Detect which cell encompasses the target text, then output its [X, Y] center coordinate. 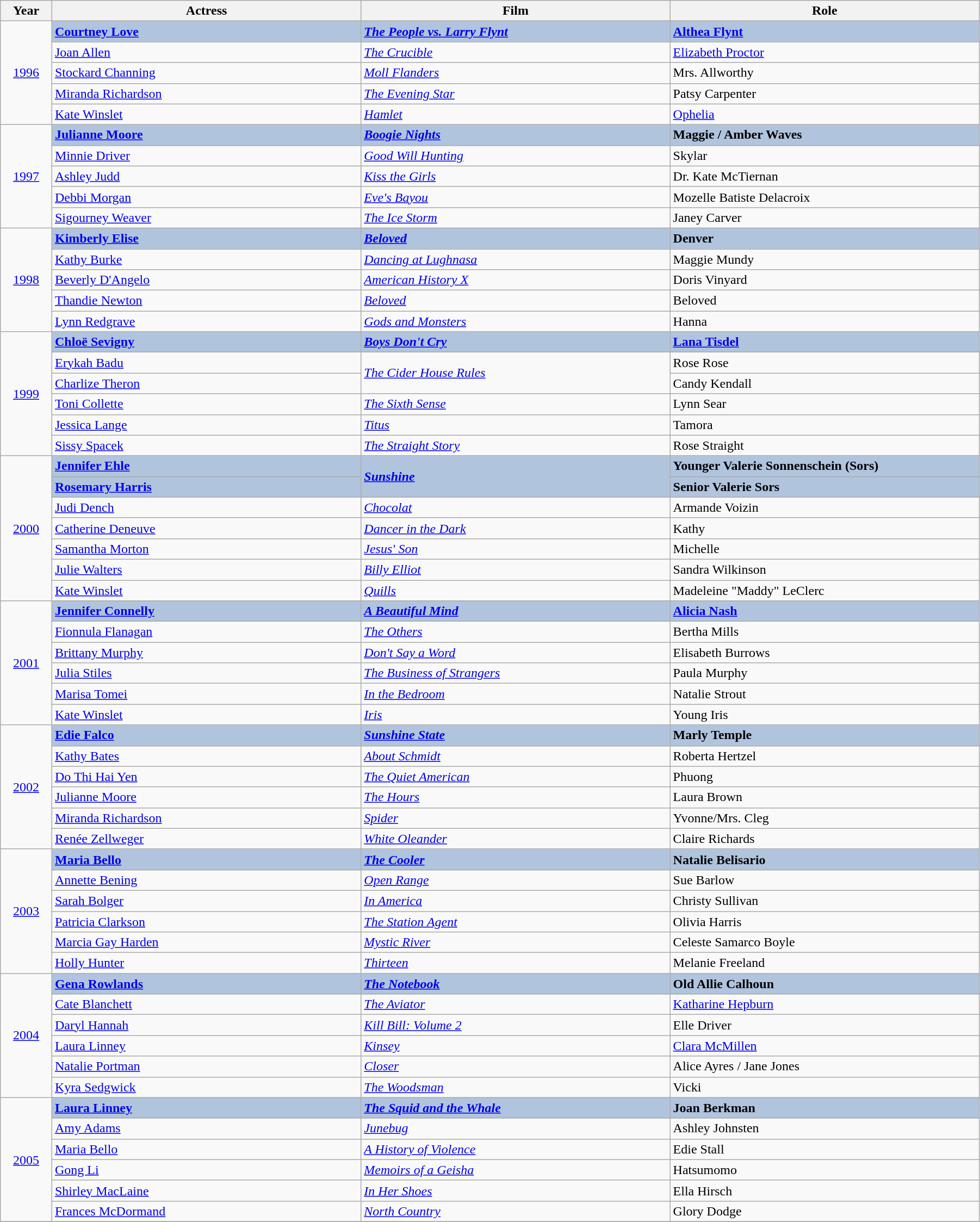
Mystic River [516, 942]
Dr. Kate McTiernan [824, 176]
A History of Violence [516, 1149]
Janey Carver [824, 218]
Althea Flynt [824, 32]
Kill Bill: Volume 2 [516, 1025]
Daryl Hannah [206, 1025]
Hanna [824, 321]
Ella Hirsch [824, 1190]
Natalie Strout [824, 694]
Katharine Hepburn [824, 1004]
The Woodsman [516, 1087]
Renée Zellweger [206, 839]
Sunshine State [516, 735]
Lynn Redgrave [206, 321]
Claire Richards [824, 839]
Sandra Wilkinson [824, 569]
Memoirs of a Geisha [516, 1170]
Ophelia [824, 114]
Alice Ayres / Jane Jones [824, 1066]
The Crucible [516, 52]
Beverly D'Angelo [206, 280]
Dancer in the Dark [516, 528]
1997 [26, 176]
Shirley MacLaine [206, 1190]
The Notebook [516, 984]
Senior Valerie Sors [824, 487]
Holly Hunter [206, 963]
Hamlet [516, 114]
Samantha Morton [206, 549]
Julia Stiles [206, 673]
Gena Rowlands [206, 984]
Candy Kendall [824, 383]
Joan Allen [206, 52]
The Station Agent [516, 922]
Natalie Portman [206, 1066]
Old Allie Calhoun [824, 984]
Jesus' Son [516, 549]
The Others [516, 632]
1996 [26, 73]
Rosemary Harris [206, 487]
Sarah Bolger [206, 901]
Hatsumomo [824, 1170]
Maggie Mundy [824, 259]
Sissy Spacek [206, 445]
The Quiet American [516, 777]
Debbi Morgan [206, 197]
Mrs. Allworthy [824, 73]
Edie Stall [824, 1149]
Thandie Newton [206, 301]
Maggie / Amber Waves [824, 135]
Rose Straight [824, 445]
Thirteen [516, 963]
Open Range [516, 880]
Mozelle Batiste Delacroix [824, 197]
Sue Barlow [824, 880]
Kathy [824, 528]
Clara McMillen [824, 1046]
Charlize Theron [206, 383]
Amy Adams [206, 1128]
Actress [206, 11]
Marly Temple [824, 735]
Year [26, 11]
Chocolat [516, 507]
Boogie Nights [516, 135]
The Sixth Sense [516, 404]
Marcia Gay Harden [206, 942]
Do Thi Hai Yen [206, 777]
Boys Don't Cry [516, 342]
Paula Murphy [824, 673]
Bertha Mills [824, 632]
Young Iris [824, 715]
Kathy Bates [206, 756]
Patricia Clarkson [206, 922]
The Cider House Rules [516, 373]
A Beautiful Mind [516, 611]
Kimberly Elise [206, 238]
Catherine Deneuve [206, 528]
North Country [516, 1211]
Chloë Sevigny [206, 342]
Fionnula Flanagan [206, 632]
Glory Dodge [824, 1211]
Role [824, 11]
Ashley Johnsten [824, 1128]
Yvonne/Mrs. Cleg [824, 818]
Olivia Harris [824, 922]
Titus [516, 425]
Billy Elliot [516, 569]
Kinsey [516, 1046]
Jennifer Ehle [206, 466]
Lynn Sear [824, 404]
Michelle [824, 549]
Gods and Monsters [516, 321]
Good Will Hunting [516, 156]
Moll Flanders [516, 73]
Younger Valerie Sonnenschein (Sors) [824, 466]
Toni Collette [206, 404]
Joan Berkman [824, 1108]
2004 [26, 1035]
Eve's Bayou [516, 197]
Junebug [516, 1128]
Celeste Samarco Boyle [824, 942]
Erykah Badu [206, 363]
The Squid and the Whale [516, 1108]
The Aviator [516, 1004]
Denver [824, 238]
The Evening Star [516, 94]
Quills [516, 590]
Marisa Tomei [206, 694]
Kiss the Girls [516, 176]
The Business of Strangers [516, 673]
Doris Vinyard [824, 280]
Laura Brown [824, 797]
Brittany Murphy [206, 653]
Judi Dench [206, 507]
Courtney Love [206, 32]
In America [516, 901]
Elle Driver [824, 1025]
About Schmidt [516, 756]
In the Bedroom [516, 694]
Alicia Nash [824, 611]
2003 [26, 911]
Frances McDormand [206, 1211]
2001 [26, 663]
Patsy Carpenter [824, 94]
Lana Tisdel [824, 342]
Stockard Channing [206, 73]
Sunshine [516, 476]
Christy Sullivan [824, 901]
Iris [516, 715]
Kyra Sedgwick [206, 1087]
Madeleine "Maddy" LeClerc [824, 590]
Julie Walters [206, 569]
Spider [516, 818]
American History X [516, 280]
Phuong [824, 777]
Tamora [824, 425]
White Oleander [516, 839]
Vicki [824, 1087]
Elisabeth Burrows [824, 653]
2002 [26, 787]
Edie Falco [206, 735]
2000 [26, 528]
Don't Say a Word [516, 653]
Dancing at Lughnasa [516, 259]
Skylar [824, 156]
Jennifer Connelly [206, 611]
The Hours [516, 797]
Gong Li [206, 1170]
The Straight Story [516, 445]
In Her Shoes [516, 1190]
Cate Blanchett [206, 1004]
Minnie Driver [206, 156]
Annette Bening [206, 880]
The People vs. Larry Flynt [516, 32]
Elizabeth Proctor [824, 52]
The Cooler [516, 859]
Natalie Belisario [824, 859]
Melanie Freeland [824, 963]
Film [516, 11]
Armande Voizin [824, 507]
1999 [26, 394]
Roberta Hertzel [824, 756]
Jessica Lange [206, 425]
Rose Rose [824, 363]
2005 [26, 1159]
Kathy Burke [206, 259]
The Ice Storm [516, 218]
1998 [26, 280]
Ashley Judd [206, 176]
Sigourney Weaver [206, 218]
Closer [516, 1066]
